Find where the given text appears and provide that cell's center as (X, Y) coordinate. 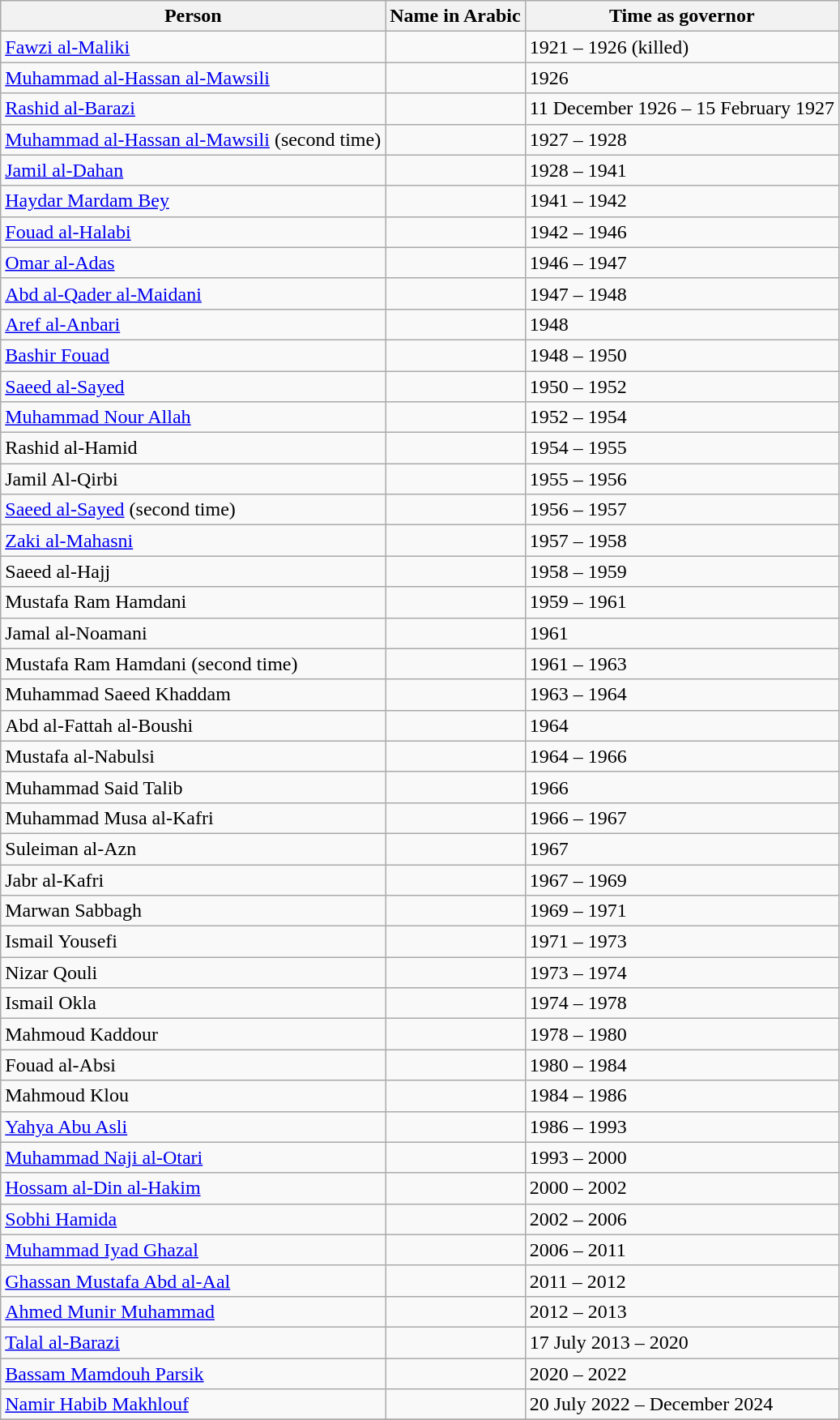
2000 – 2002 (682, 1188)
1964 – 1966 (682, 756)
Saeed al-Sayed (second time) (193, 510)
Muhammad Musa al-Kafri (193, 818)
1966 – 1967 (682, 818)
Bassam Mamdouh Parsik (193, 1374)
1967 – 1969 (682, 879)
Saeed al-Hajj (193, 571)
1961 – 1963 (682, 664)
Jabr al-Kafri (193, 879)
Time as governor (682, 16)
Muhammad al-Hassan al-Mawsili (second time) (193, 139)
1967 (682, 849)
1948 – 1950 (682, 355)
11 December 1926 – 15 February 1927 (682, 109)
1971 – 1973 (682, 942)
Ahmed Munir Muhammad (193, 1311)
Muhammad Saeed Khaddam (193, 695)
1959 – 1961 (682, 602)
1957 – 1958 (682, 541)
Marwan Sabbagh (193, 911)
Bashir Fouad (193, 355)
1958 – 1959 (682, 571)
Muhammad Nour Allah (193, 417)
1963 – 1964 (682, 695)
1961 (682, 633)
Muhammad Said Talib (193, 787)
1993 – 2000 (682, 1157)
Suleiman al-Azn (193, 849)
Omar al-Adas (193, 263)
2011 – 2012 (682, 1281)
Muhammad al-Hassan al-Mawsili (193, 78)
Jamil Al-Qirbi (193, 479)
1984 – 1986 (682, 1096)
Mustafa al-Nabulsi (193, 756)
Mahmoud Kaddour (193, 1034)
1986 – 1993 (682, 1127)
Sobhi Hamida (193, 1219)
1941 – 1942 (682, 201)
Namir Habib Makhlouf (193, 1405)
1950 – 1952 (682, 387)
Jamil al-Dahan (193, 170)
Saeed al-Sayed (193, 387)
1942 – 1946 (682, 232)
Haydar Mardam Bey (193, 201)
1980 – 1984 (682, 1065)
Abd al-Qader al-Maidani (193, 293)
Yahya Abu Asli (193, 1127)
Jamal al-Noamani (193, 633)
17 July 2013 – 2020 (682, 1342)
Mahmoud Klou (193, 1096)
Hossam al-Din al-Hakim (193, 1188)
2002 – 2006 (682, 1219)
1954 – 1955 (682, 448)
Rashid al-Hamid (193, 448)
2006 – 2011 (682, 1250)
Ghassan Mustafa Abd al-Aal (193, 1281)
1955 – 1956 (682, 479)
1948 (682, 324)
Ismail Yousefi (193, 942)
Abd al-Fattah al-Boushi (193, 725)
1974 – 1978 (682, 1003)
1973 – 1974 (682, 973)
Aref al-Anbari (193, 324)
1926 (682, 78)
20 July 2022 – December 2024 (682, 1405)
1964 (682, 725)
Zaki al-Mahasni (193, 541)
Person (193, 16)
Muhammad Iyad Ghazal (193, 1250)
Fouad al-Absi (193, 1065)
1928 – 1941 (682, 170)
1946 – 1947 (682, 263)
1969 – 1971 (682, 911)
Nizar Qouli (193, 973)
1921 – 1926 (killed) (682, 47)
Fouad al-Halabi (193, 232)
1927 – 1928 (682, 139)
1952 – 1954 (682, 417)
Fawzi al-Maliki (193, 47)
Rashid al-Barazi (193, 109)
1947 – 1948 (682, 293)
Muhammad Naji al-Otari (193, 1157)
Talal al-Barazi (193, 1342)
1966 (682, 787)
2020 – 2022 (682, 1374)
Name in Arabic (455, 16)
Mustafa Ram Hamdani (second time) (193, 664)
1978 – 1980 (682, 1034)
1956 – 1957 (682, 510)
Ismail Okla (193, 1003)
Mustafa Ram Hamdani (193, 602)
2012 – 2013 (682, 1311)
